Find where the given text appears and provide that cell's center as (x, y) coordinate. 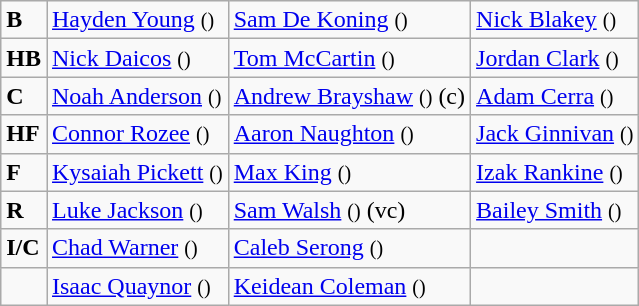
Hayden Young () (137, 20)
Jack Ginnivan () (555, 134)
Connor Rozee () (137, 134)
Kysaiah Pickett () (137, 172)
Sam De Koning () (349, 20)
Andrew Brayshaw () (c) (349, 96)
Izak Rankine () (555, 172)
Adam Cerra () (555, 96)
F (24, 172)
B (24, 20)
C (24, 96)
Chad Warner () (137, 248)
Aaron Naughton () (349, 134)
R (24, 210)
Keidean Coleman () (349, 286)
Luke Jackson () (137, 210)
Isaac Quaynor () (137, 286)
Jordan Clark () (555, 58)
Max King () (349, 172)
HF (24, 134)
Caleb Serong () (349, 248)
Sam Walsh () (vc) (349, 210)
Nick Daicos () (137, 58)
Nick Blakey () (555, 20)
Bailey Smith () (555, 210)
I/C (24, 248)
HB (24, 58)
Noah Anderson () (137, 96)
Tom McCartin () (349, 58)
